Capture the cell that displays the provided text and extract its [x, y] central coordinate. 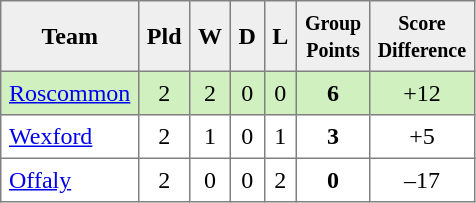
Wexford [70, 137]
W [210, 36]
D [247, 36]
L [280, 36]
+5 [422, 137]
Pld [164, 36]
+12 [422, 93]
3 [334, 137]
Team [70, 36]
Roscommon [70, 93]
Offaly [70, 180]
ScoreDifference [422, 36]
GroupPoints [334, 36]
6 [334, 93]
–17 [422, 180]
